Detect which cell encompasses the target text, then output its (x, y) center coordinate. 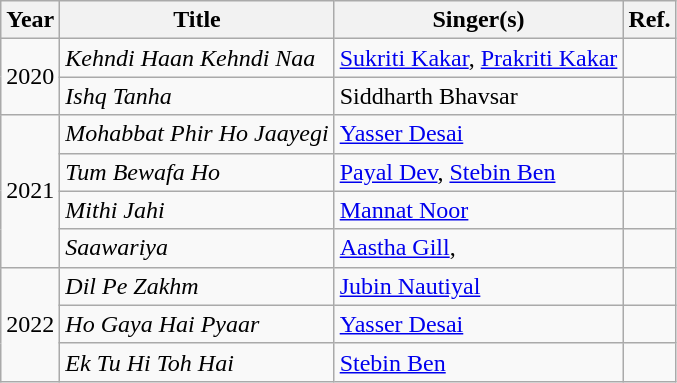
Payal Dev, Stebin Ben (478, 172)
Mithi Jahi (197, 210)
Ref. (650, 20)
2020 (30, 77)
Ek Tu Hi Toh Hai (197, 362)
Stebin Ben (478, 362)
Dil Pe Zakhm (197, 286)
2021 (30, 191)
Singer(s) (478, 20)
Aastha Gill, (478, 248)
Siddharth Bhavsar (478, 96)
Sukriti Kakar, Prakriti Kakar (478, 58)
Kehndi Haan Kehndi Naa (197, 58)
Mannat Noor (478, 210)
2022 (30, 324)
Saawariya (197, 248)
Ho Gaya Hai Pyaar (197, 324)
Ishq Tanha (197, 96)
Jubin Nautiyal (478, 286)
Tum Bewafa Ho (197, 172)
Title (197, 20)
Year (30, 20)
Mohabbat Phir Ho Jaayegi (197, 134)
